Search for the cell housing the specified text and yield its (X, Y) center coordinate. 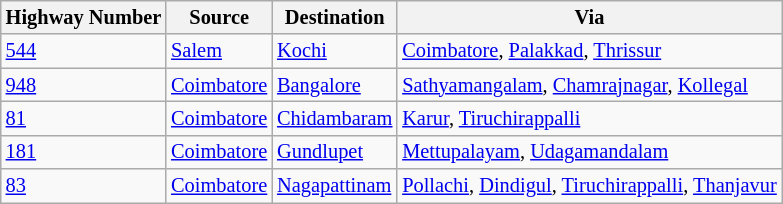
544 (84, 51)
Mettupalayam, Udagamandalam (589, 152)
948 (84, 85)
81 (84, 118)
Sathyamangalam, Chamrajnagar, Kollegal (589, 85)
Nagapattinam (334, 186)
Kochi (334, 51)
Bangalore (334, 85)
Karur, Tiruchirappalli (589, 118)
Chidambaram (334, 118)
83 (84, 186)
Coimbatore, Palakkad, Thrissur (589, 51)
181 (84, 152)
Destination (334, 17)
Pollachi, Dindigul, Tiruchirappalli, Thanjavur (589, 186)
Via (589, 17)
Gundlupet (334, 152)
Highway Number (84, 17)
Source (219, 17)
Salem (219, 51)
